Detect which cell encompasses the target text, then output its (X, Y) center coordinate. 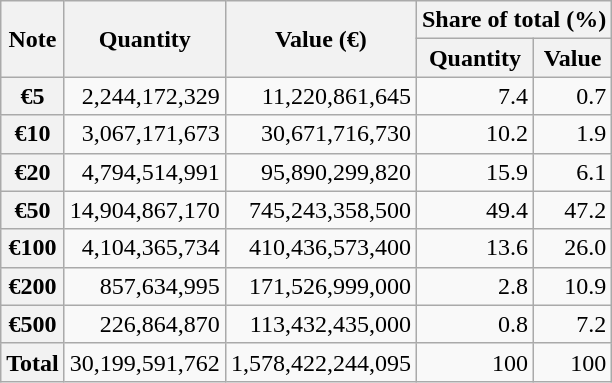
11,220,861,645 (320, 96)
0.7 (572, 96)
226,864,870 (144, 324)
€500 (33, 324)
13.6 (474, 248)
3,067,171,673 (144, 134)
€50 (33, 210)
4,794,514,991 (144, 172)
14,904,867,170 (144, 210)
745,243,358,500 (320, 210)
Share of total (%) (514, 20)
€5 (33, 96)
Total (33, 362)
47.2 (572, 210)
€200 (33, 286)
€10 (33, 134)
0.8 (474, 324)
1,578,422,244,095 (320, 362)
410,436,573,400 (320, 248)
30,671,716,730 (320, 134)
1.9 (572, 134)
26.0 (572, 248)
2.8 (474, 286)
15.9 (474, 172)
€20 (33, 172)
Note (33, 39)
6.1 (572, 172)
10.9 (572, 286)
857,634,995 (144, 286)
10.2 (474, 134)
Value (572, 58)
7.2 (572, 324)
113,432,435,000 (320, 324)
4,104,365,734 (144, 248)
Value (€) (320, 39)
171,526,999,000 (320, 286)
2,244,172,329 (144, 96)
7.4 (474, 96)
95,890,299,820 (320, 172)
€100 (33, 248)
30,199,591,762 (144, 362)
49.4 (474, 210)
